Find where the given text appears and provide that cell's center as [x, y] coordinate. 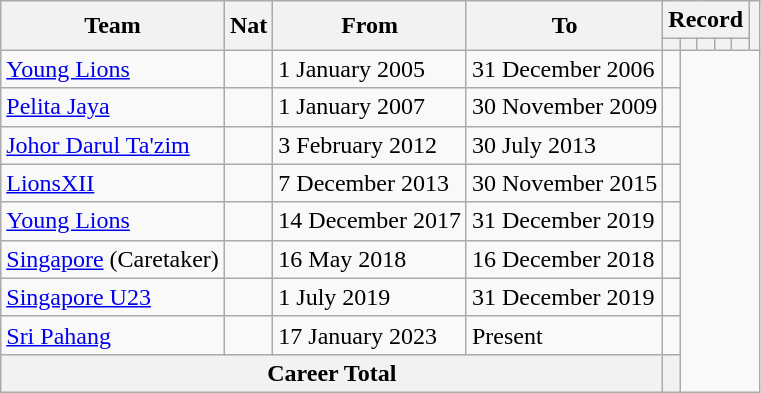
30 November 2015 [564, 183]
Pelita Jaya [113, 107]
17 January 2023 [370, 335]
31 December 2006 [564, 69]
From [370, 26]
Career Total [332, 373]
Team [113, 26]
30 November 2009 [564, 107]
1 January 2007 [370, 107]
30 July 2013 [564, 145]
Nat [248, 26]
3 February 2012 [370, 145]
16 May 2018 [370, 259]
14 December 2017 [370, 221]
LionsXII [113, 183]
Johor Darul Ta'zim [113, 145]
To [564, 26]
Singapore (Caretaker) [113, 259]
7 December 2013 [370, 183]
Present [564, 335]
1 January 2005 [370, 69]
Record [706, 20]
1 July 2019 [370, 297]
16 December 2018 [564, 259]
Singapore U23 [113, 297]
Sri Pahang [113, 335]
